From the cell containing the given text, extract its center point as [X, Y] coordinate. 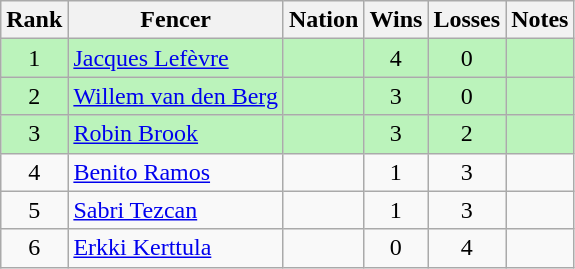
6 [34, 248]
Losses [467, 20]
Willem van den Berg [176, 96]
Notes [540, 20]
Nation [323, 20]
Sabri Tezcan [176, 210]
Erkki Kerttula [176, 248]
Robin Brook [176, 134]
Jacques Lefèvre [176, 58]
5 [34, 210]
Rank [34, 20]
Fencer [176, 20]
Wins [396, 20]
Benito Ramos [176, 172]
